Locate the cell with the specified text and output its [x, y] center coordinate. 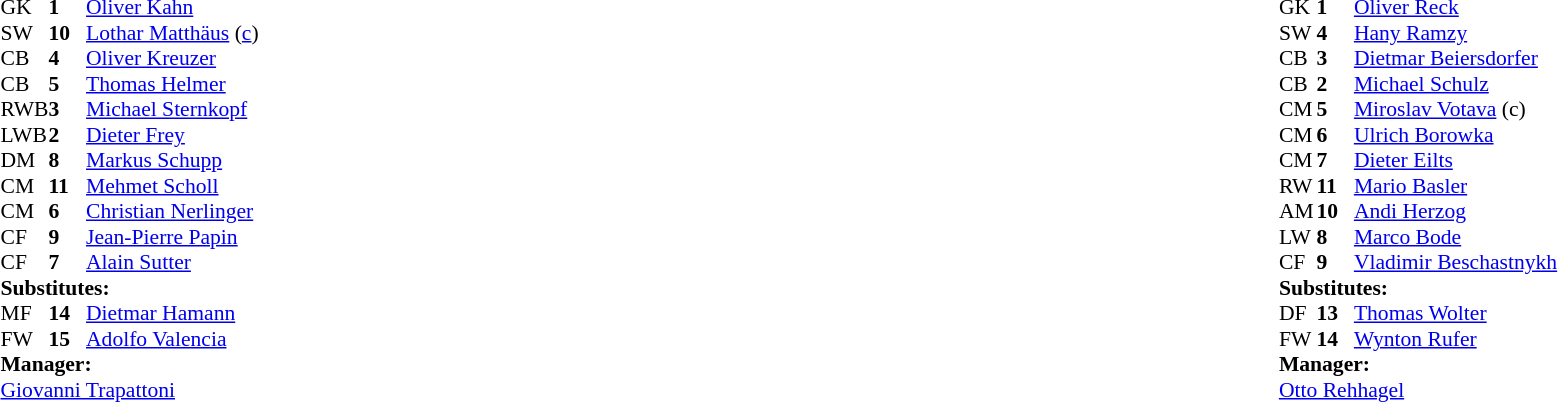
Adolfo Valencia [172, 339]
LWB [24, 135]
Mehmet Scholl [172, 186]
15 [67, 339]
RWB [24, 109]
Thomas Helmer [172, 84]
Vladimir Beschastnykh [1456, 263]
Markus Schupp [172, 161]
MF [24, 313]
Dieter Frey [172, 135]
Marco Bode [1456, 237]
Mario Basler [1456, 186]
Jean-Pierre Papin [172, 237]
Hany Ramzy [1456, 33]
Alain Sutter [172, 263]
Wynton Rufer [1456, 339]
DM [24, 161]
Oliver Kreuzer [172, 59]
RW [1298, 186]
Andi Herzog [1456, 211]
Dieter Eilts [1456, 161]
Dietmar Beiersdorfer [1456, 59]
Michael Schulz [1456, 84]
Christian Nerlinger [172, 211]
13 [1335, 313]
Ulrich Borowka [1456, 135]
Lothar Matthäus (c) [172, 33]
LW [1298, 237]
Dietmar Hamann [172, 313]
AM [1298, 211]
DF [1298, 313]
Michael Sternkopf [172, 109]
Thomas Wolter [1456, 313]
Miroslav Votava (c) [1456, 109]
